For the text-containing cell, return its midpoint in [X, Y] coordinate format. 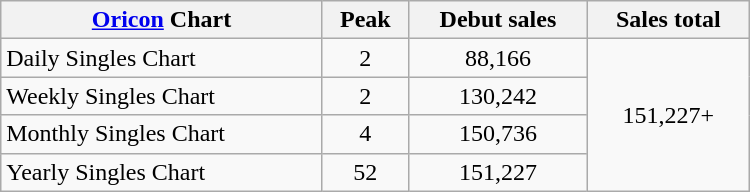
130,242 [498, 96]
Peak [365, 20]
Weekly Singles Chart [162, 96]
151,227+ [668, 115]
88,166 [498, 58]
Sales total [668, 20]
Monthly Singles Chart [162, 134]
Oricon Chart [162, 20]
4 [365, 134]
151,227 [498, 172]
Daily Singles Chart [162, 58]
Debut sales [498, 20]
150,736 [498, 134]
Yearly Singles Chart [162, 172]
52 [365, 172]
